Detect which cell encompasses the target text, then output its (x, y) center coordinate. 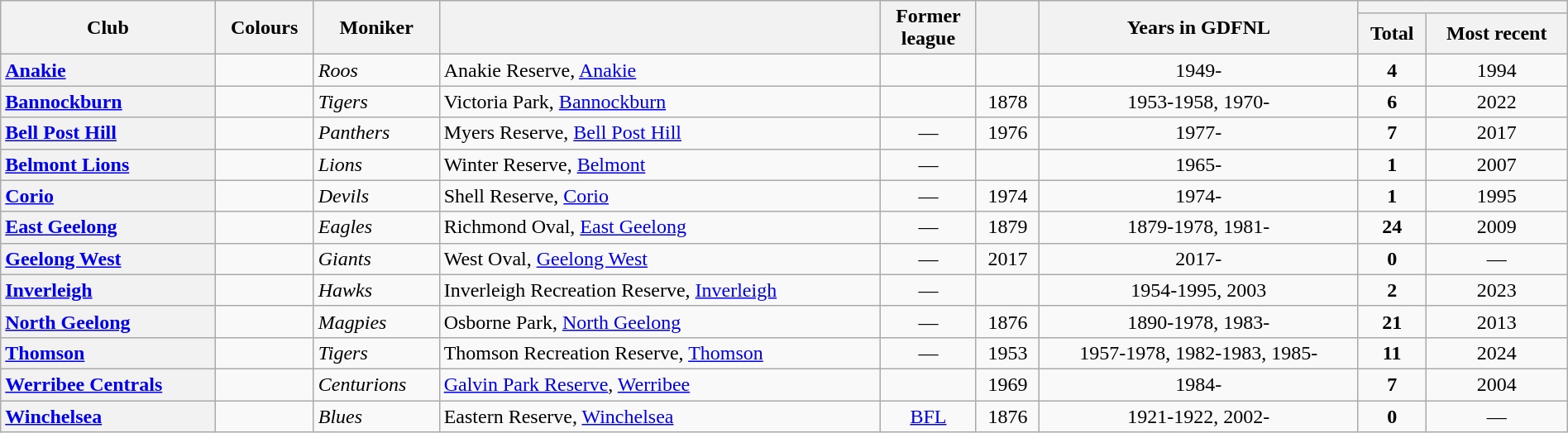
Myers Reserve, Bell Post Hill (660, 133)
1890-1978, 1983- (1198, 321)
1954-1995, 2003 (1198, 290)
Geelong West (108, 259)
21 (1392, 321)
North Geelong (108, 321)
1953-1958, 1970- (1198, 102)
1953 (1007, 353)
Anakie (108, 70)
Victoria Park, Bannockburn (660, 102)
Devils (376, 196)
Winter Reserve, Belmont (660, 164)
2 (1392, 290)
Thomson Recreation Reserve, Thomson (660, 353)
Inverleigh Recreation Reserve, Inverleigh (660, 290)
11 (1392, 353)
1976 (1007, 133)
Most recent (1497, 33)
Werribee Centrals (108, 384)
1879 (1007, 227)
Centurions (376, 384)
1949- (1198, 70)
Osborne Park, North Geelong (660, 321)
Total (1392, 33)
Moniker (376, 28)
Anakie Reserve, Anakie (660, 70)
1878 (1007, 102)
2013 (1497, 321)
2004 (1497, 384)
2024 (1497, 353)
Inverleigh (108, 290)
Eastern Reserve, Winchelsea (660, 416)
2009 (1497, 227)
Lions (376, 164)
Eagles (376, 227)
Magpies (376, 321)
1969 (1007, 384)
Galvin Park Reserve, Werribee (660, 384)
2022 (1497, 102)
East Geelong (108, 227)
Thomson (108, 353)
BFL (929, 416)
1974- (1198, 196)
1974 (1007, 196)
1995 (1497, 196)
4 (1392, 70)
1965- (1198, 164)
Panthers (376, 133)
Winchelsea (108, 416)
2007 (1497, 164)
1957-1978, 1982-1983, 1985- (1198, 353)
Belmont Lions (108, 164)
Roos (376, 70)
2017- (1198, 259)
Corio (108, 196)
24 (1392, 227)
Club (108, 28)
Blues (376, 416)
1977- (1198, 133)
1921-1922, 2002- (1198, 416)
1994 (1497, 70)
1984- (1198, 384)
Bannockburn (108, 102)
West Oval, Geelong West (660, 259)
2023 (1497, 290)
Colours (265, 28)
Formerleague (929, 28)
Bell Post Hill (108, 133)
Shell Reserve, Corio (660, 196)
1879-1978, 1981- (1198, 227)
Years in GDFNL (1198, 28)
Hawks (376, 290)
Giants (376, 259)
Richmond Oval, East Geelong (660, 227)
6 (1392, 102)
